Detect which cell encompasses the target text, then output its (X, Y) center coordinate. 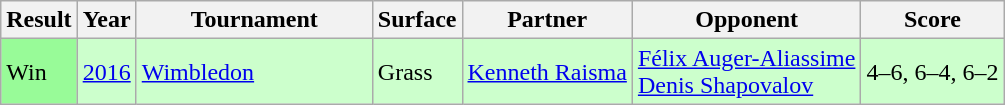
Score (932, 20)
Win (39, 72)
2016 (106, 72)
Félix Auger-Aliassime Denis Shapovalov (746, 72)
Kenneth Raisma (547, 72)
Opponent (746, 20)
Year (106, 20)
Surface (417, 20)
4–6, 6–4, 6–2 (932, 72)
Wimbledon (254, 72)
Tournament (254, 20)
Partner (547, 20)
Grass (417, 72)
Result (39, 20)
